Detect which cell encompasses the target text, then output its (X, Y) center coordinate. 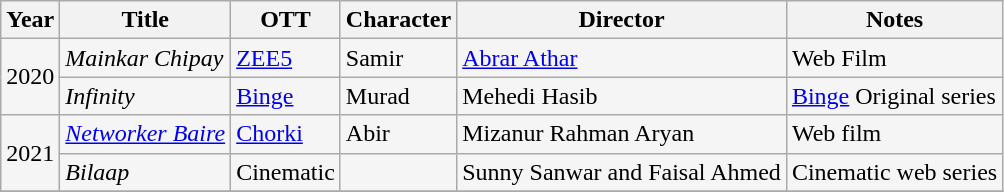
Samir (398, 58)
Cinematic web series (894, 172)
Director (622, 20)
Mizanur Rahman Aryan (622, 134)
Notes (894, 20)
2021 (30, 153)
OTT (286, 20)
Binge (286, 96)
ZEE5 (286, 58)
Character (398, 20)
Bilaap (146, 172)
Murad (398, 96)
Binge Original series (894, 96)
Web Film (894, 58)
Chorki (286, 134)
Abir (398, 134)
Networker Baire (146, 134)
Cinematic (286, 172)
Sunny Sanwar and Faisal Ahmed (622, 172)
Abrar Athar (622, 58)
Title (146, 20)
Year (30, 20)
2020 (30, 77)
Infinity (146, 96)
Mehedi Hasib (622, 96)
Mainkar Chipay (146, 58)
Web film (894, 134)
